Return (x, y) of the center of cell containing provided text 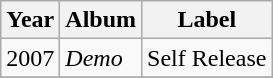
Self Release (207, 58)
2007 (30, 58)
Album (101, 20)
Year (30, 20)
Label (207, 20)
Demo (101, 58)
